For the text-containing cell, return its midpoint in [x, y] coordinate format. 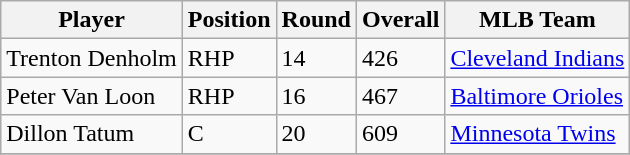
16 [316, 96]
Trenton Denholm [92, 58]
Overall [400, 20]
467 [400, 96]
Baltimore Orioles [538, 96]
Round [316, 20]
C [229, 134]
Peter Van Loon [92, 96]
Minnesota Twins [538, 134]
Position [229, 20]
20 [316, 134]
Cleveland Indians [538, 58]
MLB Team [538, 20]
426 [400, 58]
609 [400, 134]
Player [92, 20]
14 [316, 58]
Dillon Tatum [92, 134]
